Pinpoint the cell where the given text exists, returning its [x, y] midpoint coordinate. 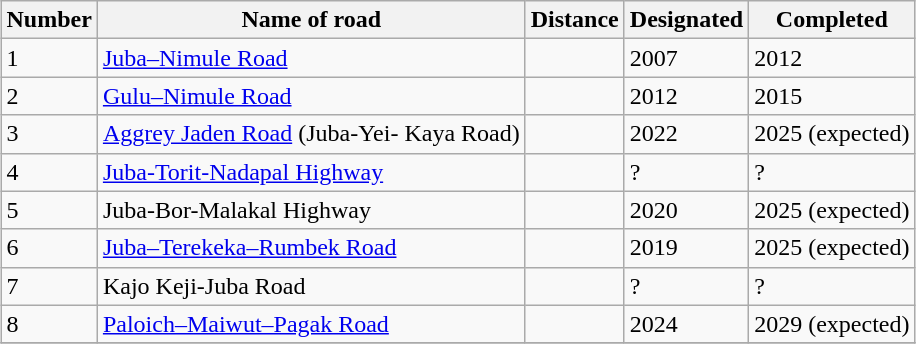
2022 [686, 134]
Designated [686, 20]
Completed [832, 20]
Juba-Torit-Nadapal Highway [311, 172]
Aggrey Jaden Road (Juba-Yei- Kaya Road) [311, 134]
7 [49, 286]
3 [49, 134]
4 [49, 172]
Juba–Nimule Road [311, 58]
6 [49, 248]
Distance [574, 20]
Name of road [311, 20]
8 [49, 324]
2007 [686, 58]
Gulu–Nimule Road [311, 96]
2020 [686, 210]
1 [49, 58]
2015 [832, 96]
5 [49, 210]
Juba–Terekeka–Rumbek Road [311, 248]
Kajo Keji-Juba Road [311, 286]
Paloich–Maiwut–Pagak Road [311, 324]
2 [49, 96]
Number [49, 20]
2029 (expected) [832, 324]
2024 [686, 324]
2019 [686, 248]
Juba-Bor-Malakal Highway [311, 210]
